Pinpoint the cell where the given text exists, returning its [x, y] midpoint coordinate. 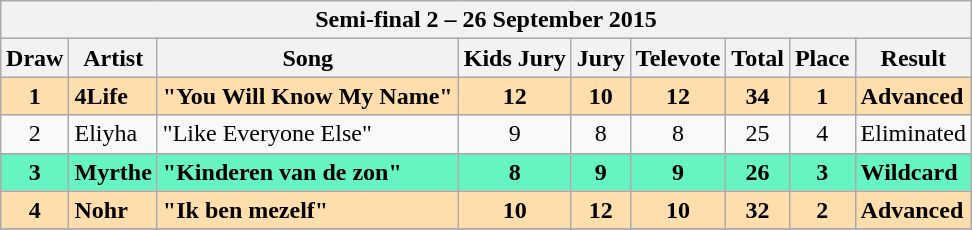
Draw [35, 58]
"Like Everyone Else" [308, 134]
4Life [113, 96]
Nohr [113, 210]
Kids Jury [514, 58]
Eliminated [913, 134]
Jury [600, 58]
Place [822, 58]
Wildcard [913, 172]
"Ik ben mezelf" [308, 210]
25 [758, 134]
32 [758, 210]
Televote [678, 58]
Total [758, 58]
"Kinderen van de zon" [308, 172]
34 [758, 96]
Artist [113, 58]
26 [758, 172]
"You Will Know My Name" [308, 96]
Eliyha [113, 134]
Myrthe [113, 172]
Semi-final 2 – 26 September 2015 [486, 20]
Song [308, 58]
Result [913, 58]
